Pinpoint the cell where the given text exists, returning its (x, y) midpoint coordinate. 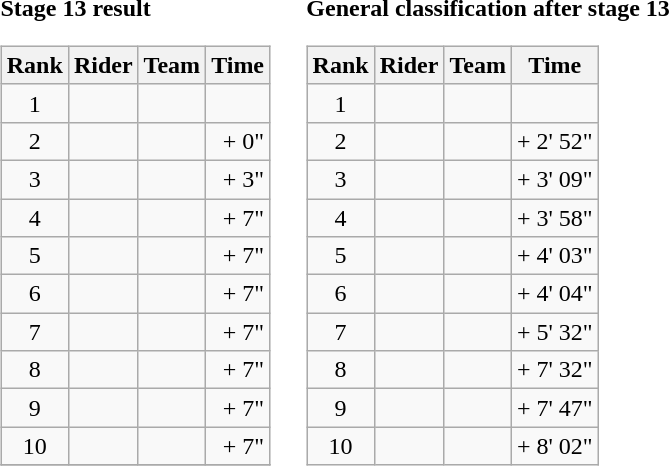
+ 7' 47" (554, 408)
+ 3' 09" (554, 179)
+ 5' 32" (554, 332)
+ 3" (238, 179)
+ 8' 02" (554, 446)
+ 2' 52" (554, 141)
+ 4' 04" (554, 294)
+ 7' 32" (554, 370)
+ 0" (238, 141)
+ 4' 03" (554, 256)
+ 3' 58" (554, 217)
